Output the [X, Y] coordinate of the center of the cell containing the given text.  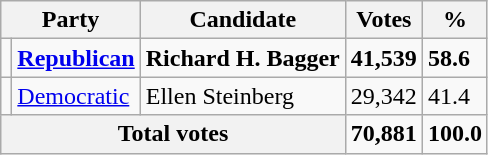
Republican [76, 58]
41.4 [454, 96]
Richard H. Bagger [242, 58]
Total votes [174, 134]
100.0 [454, 134]
70,881 [384, 134]
29,342 [384, 96]
Candidate [242, 20]
Votes [384, 20]
% [454, 20]
58.6 [454, 58]
41,539 [384, 58]
Democratic [76, 96]
Ellen Steinberg [242, 96]
Party [71, 20]
